Pinpoint the cell where the given text exists, returning its (X, Y) midpoint coordinate. 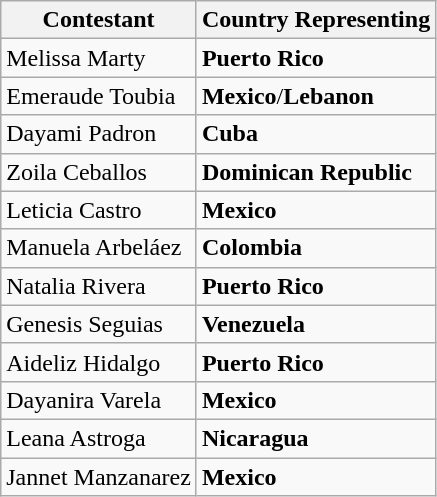
Venezuela (316, 324)
Colombia (316, 248)
Jannet Manzanarez (99, 477)
Emeraude Toubia (99, 96)
Natalia Rivera (99, 286)
Mexico/Lebanon (316, 96)
Dayami Padron (99, 134)
Cuba (316, 134)
Dayanira Varela (99, 400)
Genesis Seguias (99, 324)
Aideliz Hidalgo (99, 362)
Melissa Marty (99, 58)
Contestant (99, 20)
Nicaragua (316, 438)
Country Representing (316, 20)
Zoila Ceballos (99, 172)
Manuela Arbeláez (99, 248)
Leticia Castro (99, 210)
Leana Astroga (99, 438)
Dominican Republic (316, 172)
